Capture the cell that displays the provided text and extract its (x, y) central coordinate. 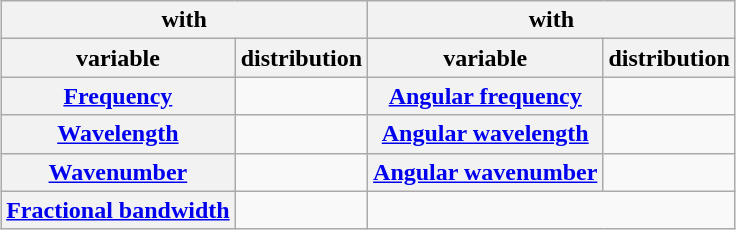
Angular wavenumber (486, 172)
Frequency (118, 96)
Wavelength (118, 134)
Wavenumber (118, 172)
Angular wavelength (486, 134)
Angular frequency (486, 96)
Fractional bandwidth (118, 210)
